Provide the [X, Y] coordinate of the cell's center where the given text is located.  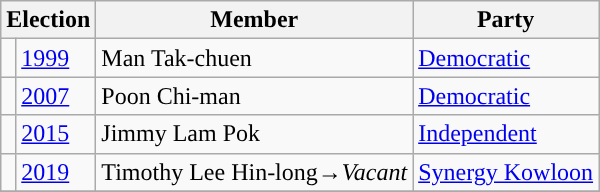
Jimmy Lam Pok [254, 134]
Independent [506, 134]
Poon Chi-man [254, 96]
Timothy Lee Hin-long→Vacant [254, 172]
Man Tak-chuen [254, 58]
Election [48, 20]
Synergy Kowloon [506, 172]
2007 [56, 96]
1999 [56, 58]
Member [254, 20]
2015 [56, 134]
Party [506, 20]
2019 [56, 172]
